Detect which cell encompasses the target text, then output its [x, y] center coordinate. 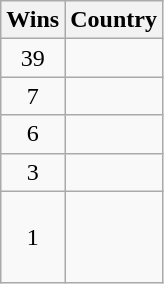
Wins [33, 20]
7 [33, 96]
3 [33, 172]
1 [33, 237]
Country [114, 20]
6 [33, 134]
39 [33, 58]
